Detect which cell encompasses the target text, then output its [x, y] center coordinate. 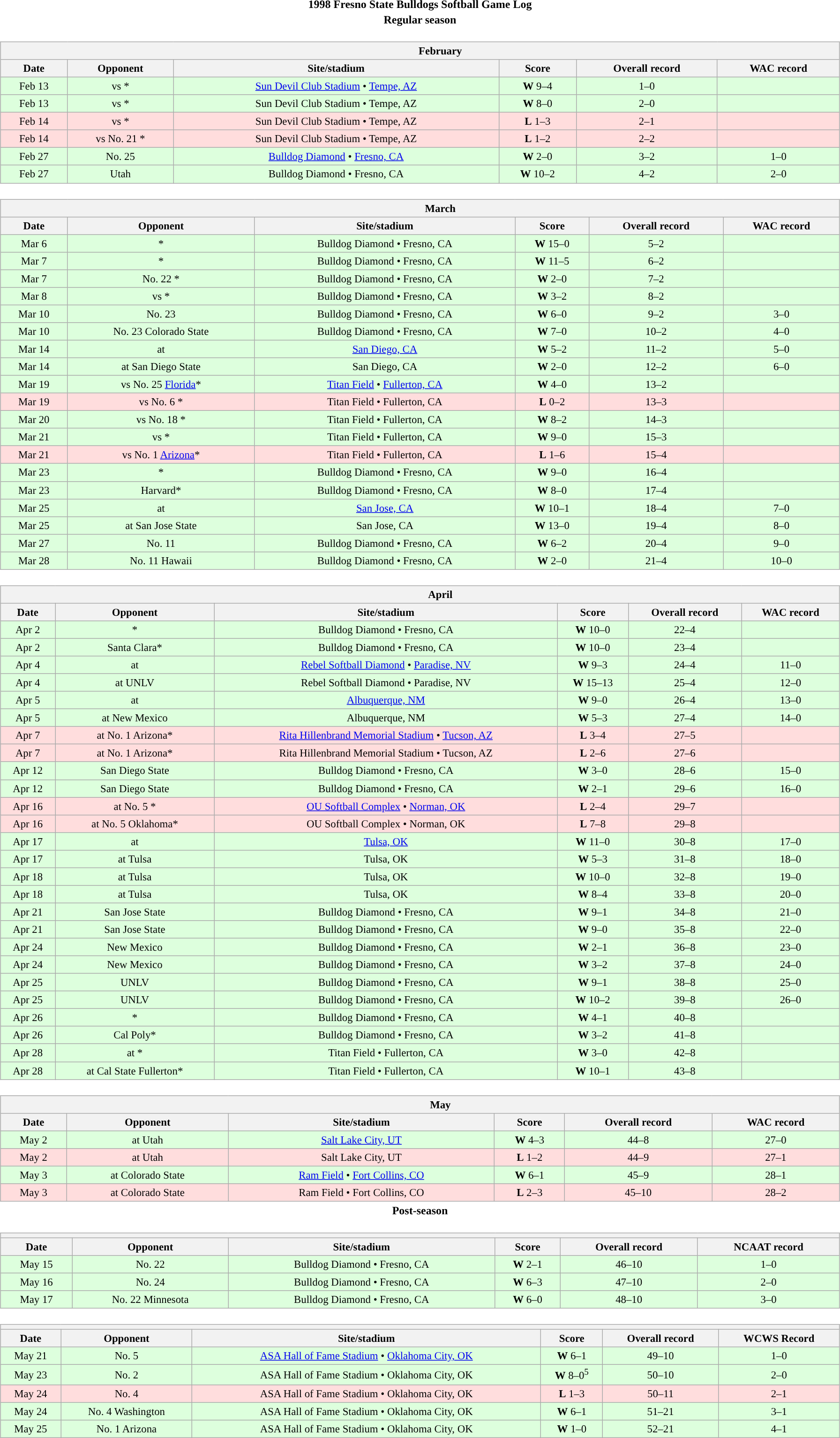
May 25 [31, 1429]
No. 22 Minnesota [150, 1300]
27–6 [685, 753]
10–0 [782, 560]
May 17 [37, 1300]
50–11 [660, 1393]
25–4 [685, 682]
No. 22 * [161, 279]
20–4 [656, 543]
May 15 [37, 1264]
at San Jose State [161, 525]
15–4 [656, 455]
6–2 [656, 261]
4–1 [779, 1429]
April [420, 594]
17–4 [656, 490]
18–4 [656, 508]
W 4–0 [552, 384]
3–1 [779, 1411]
7–2 [656, 279]
52–21 [660, 1429]
May [420, 1105]
W 6–2 [552, 543]
44–9 [638, 1157]
31–8 [685, 859]
L 0–2 [552, 402]
at Cal State Fullerton* [135, 1071]
5–2 [656, 243]
47–10 [629, 1282]
25–0 [791, 983]
43–8 [685, 1071]
24–0 [791, 965]
19–4 [656, 525]
30–8 [685, 841]
W 11–0 [592, 841]
Santa Clara* [135, 647]
No. 24 [150, 1282]
15–3 [656, 437]
W 13–0 [552, 525]
37–8 [685, 965]
at No. 5 Oklahoma* [135, 824]
5–0 [782, 349]
W 6–3 [528, 1282]
WCWS Record [779, 1339]
50–10 [660, 1375]
8–0 [782, 525]
27–0 [776, 1140]
20–0 [791, 894]
vs No. 25 Florida* [161, 384]
3–2 [647, 157]
26–0 [791, 1000]
12–0 [791, 682]
14–0 [791, 718]
35–8 [685, 930]
May 21 [31, 1356]
No. 25 [120, 157]
28–2 [776, 1193]
6–0 [782, 367]
13–2 [656, 384]
48–10 [629, 1300]
W 8–2 [552, 420]
9–2 [656, 314]
No. 4 Washington [127, 1411]
W 15–13 [592, 682]
Mar 6 [34, 243]
16–0 [791, 788]
10–2 [656, 332]
W 11–5 [552, 261]
at No. 5 * [135, 806]
24–4 [685, 665]
19–0 [791, 877]
Mar 27 [34, 543]
29–6 [685, 788]
No. 1 Arizona [127, 1429]
W 4–3 [530, 1140]
March [420, 208]
16–4 [656, 472]
27–1 [776, 1157]
28–1 [776, 1175]
22–0 [791, 930]
13–0 [791, 700]
No. 22 [150, 1264]
W 7–0 [552, 332]
45–9 [638, 1175]
NCAAT record [769, 1247]
23–4 [685, 647]
L 2–6 [592, 753]
28–6 [685, 771]
29–7 [685, 806]
18–0 [791, 859]
26–4 [685, 700]
May 23 [31, 1375]
9–0 [782, 543]
L 7–8 [592, 824]
27–5 [685, 735]
L 1–6 [552, 455]
22–4 [685, 630]
40–8 [685, 1018]
4–2 [647, 174]
21–0 [791, 912]
Mar 28 [34, 560]
36–8 [685, 947]
21–4 [656, 560]
February [420, 51]
No. 23 [161, 314]
15–0 [791, 771]
No. 2 [127, 1375]
W 15–0 [552, 243]
45–10 [638, 1193]
27–4 [685, 718]
13–3 [656, 402]
4–0 [782, 332]
Harvard* [161, 490]
46–10 [629, 1264]
8–2 [656, 296]
vs No. 18 * [161, 420]
May 16 [37, 1282]
W 1–0 [572, 1429]
Utah [120, 174]
32–8 [685, 877]
at New Mexico [135, 718]
No. 23 Colorado State [161, 332]
W 5–2 [552, 349]
No. 11 [161, 543]
33–8 [685, 894]
W 9–4 [537, 86]
39–8 [685, 1000]
11–2 [656, 349]
11–0 [791, 665]
at San Diego State [161, 367]
L 3–4 [592, 735]
49–10 [660, 1356]
14–3 [656, 420]
W 8–4 [592, 894]
Cal Poly* [135, 1035]
W 4–1 [592, 1018]
38–8 [685, 983]
No. 11 Hawaii [161, 560]
at UNLV [135, 682]
34–8 [685, 912]
44–8 [638, 1140]
12–2 [656, 367]
W 9–3 [592, 665]
Mar 20 [34, 420]
29–8 [685, 824]
W 8–05 [572, 1375]
42–8 [685, 1053]
L 2–3 [530, 1193]
vs No. 1 Arizona* [161, 455]
17–0 [791, 841]
41–8 [685, 1035]
7–0 [782, 508]
No. 4 [127, 1393]
L 2–4 [592, 806]
51–21 [660, 1411]
No. 5 [127, 1356]
2–2 [647, 139]
vs No. 6 * [161, 402]
23–0 [791, 947]
Mar 8 [34, 296]
vs No. 21 * [120, 139]
at * [135, 1053]
